From the cell containing the given text, extract its center point as [X, Y] coordinate. 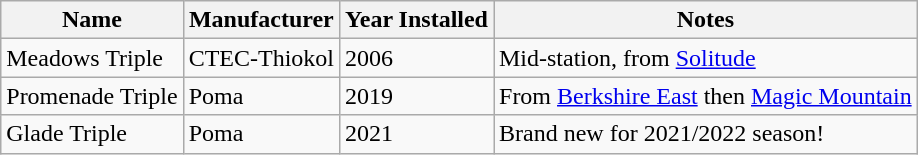
2019 [417, 96]
Promenade Triple [92, 96]
2006 [417, 58]
Mid-station, from Solitude [706, 58]
Notes [706, 20]
Manufacturer [261, 20]
From Berkshire East then Magic Mountain [706, 96]
Brand new for 2021/2022 season! [706, 134]
Glade Triple [92, 134]
Name [92, 20]
Year Installed [417, 20]
CTEC-Thiokol [261, 58]
2021 [417, 134]
Meadows Triple [92, 58]
